Return (x, y) of the center of cell containing provided text 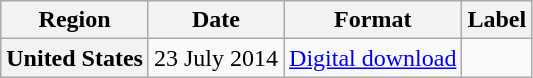
Label (497, 20)
United States (75, 58)
23 July 2014 (216, 58)
Region (75, 20)
Format (373, 20)
Date (216, 20)
Digital download (373, 58)
